Search for the cell housing the specified text and yield its (x, y) center coordinate. 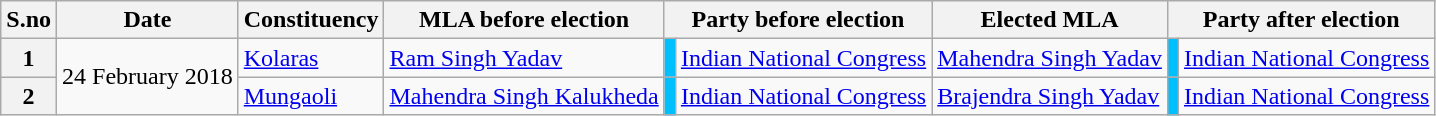
Party after election (1300, 20)
Constituency (311, 20)
MLA before election (524, 20)
Mungaoli (311, 96)
Party before election (798, 20)
Date (148, 20)
24 February 2018 (148, 77)
Ram Singh Yadav (524, 58)
S.no (29, 20)
1 (29, 58)
Mahendra Singh Yadav (1050, 58)
Elected MLA (1050, 20)
2 (29, 96)
Mahendra Singh Kalukheda (524, 96)
Kolaras (311, 58)
Brajendra Singh Yadav (1050, 96)
